Output the (x, y) coordinate of the center of the cell containing the given text.  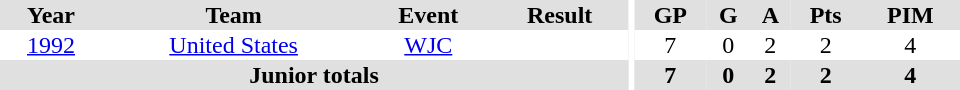
Team (234, 15)
United States (234, 45)
Result (560, 15)
PIM (910, 15)
Junior totals (314, 75)
Pts (826, 15)
1992 (51, 45)
Year (51, 15)
Event (428, 15)
GP (670, 15)
A (770, 15)
G (728, 15)
WJC (428, 45)
